For the text-containing cell, return its midpoint in [x, y] coordinate format. 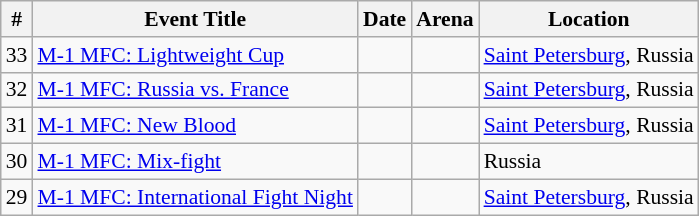
29 [17, 197]
32 [17, 90]
33 [17, 55]
M-1 MFC: International Fight Night [195, 197]
30 [17, 162]
Arena [444, 19]
M-1 MFC: Lightweight Cup [195, 55]
Date [384, 19]
Location [589, 19]
Russia [589, 162]
M-1 MFC: Russia vs. France [195, 90]
M-1 MFC: New Blood [195, 126]
Event Title [195, 19]
# [17, 19]
M-1 MFC: Mix-fight [195, 162]
31 [17, 126]
